Determine the [X, Y] coordinate at the center of the cell enclosing the given text.  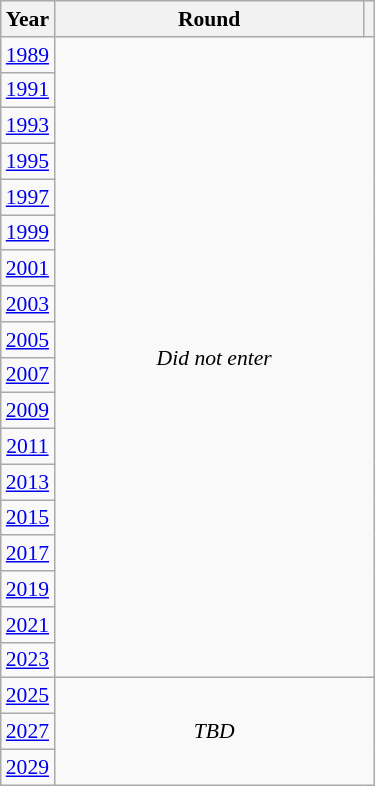
2025 [28, 696]
Round [209, 19]
2019 [28, 589]
2003 [28, 304]
2027 [28, 732]
2029 [28, 767]
TBD [214, 732]
2021 [28, 625]
1993 [28, 126]
1999 [28, 233]
1989 [28, 55]
2017 [28, 554]
2009 [28, 411]
Year [28, 19]
2013 [28, 482]
2007 [28, 375]
2011 [28, 447]
1997 [28, 197]
Did not enter [214, 358]
1995 [28, 162]
2015 [28, 518]
2023 [28, 660]
2005 [28, 340]
2001 [28, 269]
1991 [28, 90]
